Scan for the cell matching the given text and deliver its (X, Y) coordinate at center. 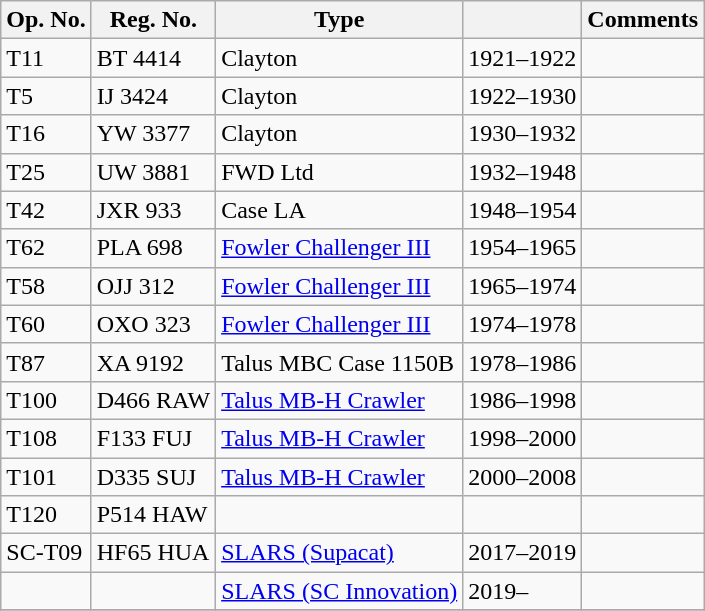
1998–2000 (522, 438)
T16 (46, 134)
BT 4414 (153, 58)
T25 (46, 172)
Comments (643, 20)
FWD Ltd (340, 172)
JXR 933 (153, 210)
1922–1930 (522, 96)
1974–1978 (522, 324)
2019– (522, 591)
T42 (46, 210)
1965–1974 (522, 286)
T108 (46, 438)
F133 FUJ (153, 438)
PLA 698 (153, 248)
D466 RAW (153, 400)
D335 SUJ (153, 477)
T62 (46, 248)
1978–1986 (522, 362)
OXO 323 (153, 324)
1986–1998 (522, 400)
1948–1954 (522, 210)
HF65 HUA (153, 553)
1954–1965 (522, 248)
2017–2019 (522, 553)
IJ 3424 (153, 96)
Type (340, 20)
YW 3377 (153, 134)
Talus MBC Case 1150B (340, 362)
P514 HAW (153, 515)
Op. No. (46, 20)
Reg. No. (153, 20)
XA 9192 (153, 362)
2000–2008 (522, 477)
SLARS (Supacat) (340, 553)
T100 (46, 400)
T87 (46, 362)
T5 (46, 96)
1930–1932 (522, 134)
T58 (46, 286)
T11 (46, 58)
T60 (46, 324)
T101 (46, 477)
OJJ 312 (153, 286)
UW 3881 (153, 172)
Case LA (340, 210)
T120 (46, 515)
1921–1922 (522, 58)
1932–1948 (522, 172)
SLARS (SC Innovation) (340, 591)
SC-T09 (46, 553)
